Return the [X, Y] coordinate for the center point of the cell that contains the specified text.  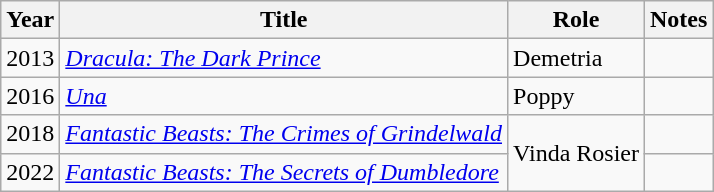
Demetria [576, 58]
Vinda Rosier [576, 153]
2016 [30, 96]
Title [284, 20]
Una [284, 96]
2022 [30, 172]
2018 [30, 134]
Role [576, 20]
Fantastic Beasts: The Secrets of Dumbledore [284, 172]
Dracula: The Dark Prince [284, 58]
2013 [30, 58]
Fantastic Beasts: The Crimes of Grindelwald [284, 134]
Poppy [576, 96]
Year [30, 20]
Notes [678, 20]
